Scan for the cell matching the given text and deliver its (X, Y) coordinate at center. 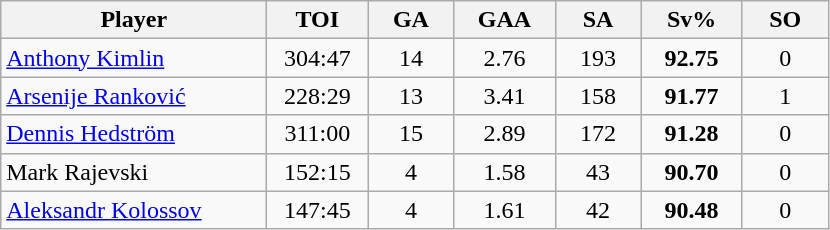
152:15 (318, 172)
158 (598, 96)
2.76 (504, 58)
Aleksandr Kolossov (134, 210)
172 (598, 134)
13 (411, 96)
1.61 (504, 210)
Mark Rajevski (134, 172)
43 (598, 172)
1.58 (504, 172)
91.77 (692, 96)
Arsenije Ranković (134, 96)
228:29 (318, 96)
3.41 (504, 96)
Anthony Kimlin (134, 58)
42 (598, 210)
90.70 (692, 172)
Sv% (692, 20)
304:47 (318, 58)
SO (785, 20)
GAA (504, 20)
TOI (318, 20)
15 (411, 134)
92.75 (692, 58)
Player (134, 20)
311:00 (318, 134)
90.48 (692, 210)
147:45 (318, 210)
GA (411, 20)
14 (411, 58)
91.28 (692, 134)
SA (598, 20)
2.89 (504, 134)
Dennis Hedström (134, 134)
193 (598, 58)
1 (785, 96)
